Pinpoint the cell where the given text exists, returning its (X, Y) midpoint coordinate. 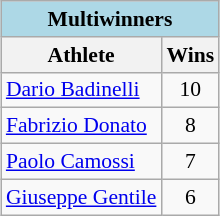
8 (190, 126)
10 (190, 90)
6 (190, 197)
Giuseppe Gentile (82, 197)
Athlete (82, 55)
Paolo Camossi (82, 162)
7 (190, 162)
Dario Badinelli (82, 90)
Wins (190, 55)
Fabrizio Donato (82, 126)
Multiwinners (110, 19)
